Identify which cell holds the provided text, then report its [x, y] central coordinate. 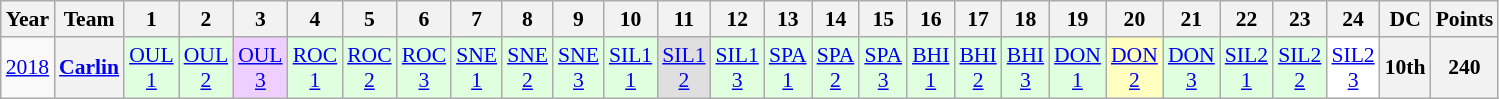
SIL22 [1300, 68]
SIL23 [1352, 68]
SNE2 [528, 68]
DON1 [1078, 68]
24 [1352, 19]
DON3 [1192, 68]
17 [978, 19]
4 [316, 19]
1 [151, 19]
9 [578, 19]
240 [1465, 68]
SPA1 [788, 68]
18 [1026, 19]
Year [28, 19]
12 [738, 19]
ROC2 [370, 68]
23 [1300, 19]
SNE3 [578, 68]
SIL21 [1246, 68]
DC [1406, 19]
5 [370, 19]
2018 [28, 68]
13 [788, 19]
10 [630, 19]
BHI3 [1026, 68]
8 [528, 19]
OUL3 [260, 68]
Team [89, 19]
16 [930, 19]
3 [260, 19]
BHI1 [930, 68]
BHI2 [978, 68]
OUL2 [206, 68]
20 [1134, 19]
Carlin [89, 68]
SPA2 [836, 68]
15 [883, 19]
22 [1246, 19]
ROC3 [424, 68]
6 [424, 19]
11 [684, 19]
19 [1078, 19]
SIL13 [738, 68]
ROC1 [316, 68]
SIL11 [630, 68]
21 [1192, 19]
OUL1 [151, 68]
7 [476, 19]
14 [836, 19]
2 [206, 19]
SNE1 [476, 68]
DON2 [1134, 68]
Points [1465, 19]
SPA3 [883, 68]
SIL12 [684, 68]
10th [1406, 68]
